Identify which cell holds the provided text, then report its (X, Y) central coordinate. 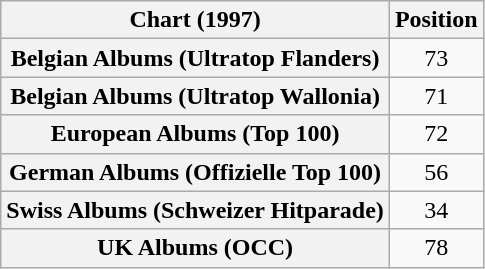
72 (436, 134)
73 (436, 58)
Belgian Albums (Ultratop Flanders) (196, 58)
Belgian Albums (Ultratop Wallonia) (196, 96)
German Albums (Offizielle Top 100) (196, 172)
56 (436, 172)
34 (436, 210)
Chart (1997) (196, 20)
Position (436, 20)
71 (436, 96)
UK Albums (OCC) (196, 248)
Swiss Albums (Schweizer Hitparade) (196, 210)
78 (436, 248)
European Albums (Top 100) (196, 134)
